From the cell containing the given text, extract its center point as (x, y) coordinate. 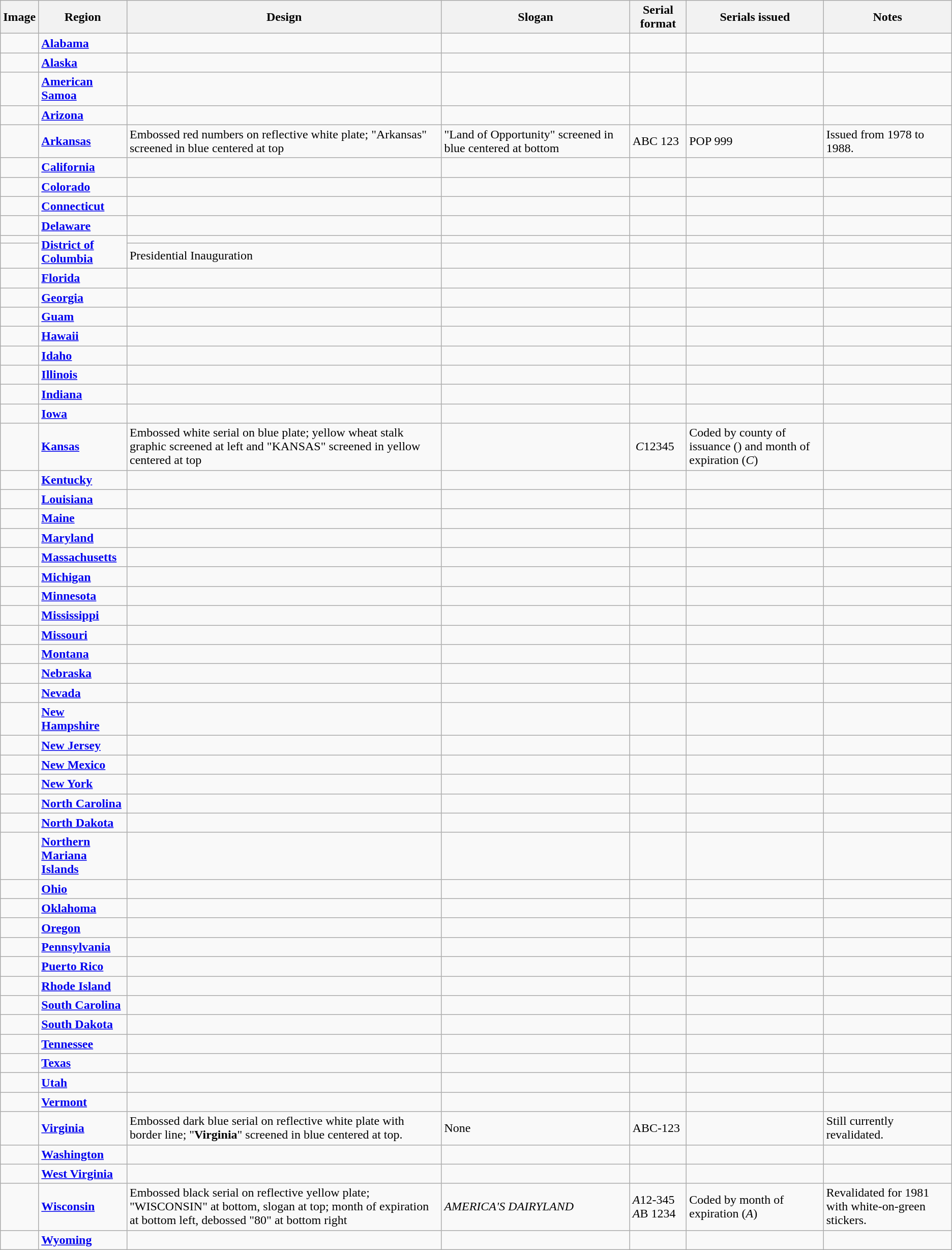
Montana (83, 654)
Mississippi (83, 615)
POP 999 (755, 141)
Nebraska (83, 674)
New Hampshire (83, 719)
Arizona (83, 115)
Notes (887, 17)
None (535, 1128)
Embossed dark blue serial on reflective white plate with border line; "Virginia" screened in blue centered at top. (284, 1128)
Washington (83, 1154)
Nevada (83, 693)
Utah (83, 1083)
Region (83, 17)
California (83, 167)
Maryland (83, 538)
Georgia (83, 298)
Rhode Island (83, 985)
AMERICA'S DAIRYLAND (535, 1207)
Northern Mariana Islands (83, 856)
West Virginia (83, 1174)
ABC-123 (658, 1128)
Florida (83, 278)
Kansas (83, 447)
Colorado (83, 187)
Virginia (83, 1128)
Guam (83, 317)
Idaho (83, 356)
Missouri (83, 634)
Michigan (83, 576)
Revalidated for 1981 with white-on-green stickers. (887, 1207)
Oregon (83, 927)
Vermont (83, 1102)
Presidential Inauguration (284, 255)
Design (284, 17)
Hawaii (83, 336)
"Land of Opportunity" screened in blue centered at bottom (535, 141)
Serial format (658, 17)
Wyoming (83, 1240)
Kentucky (83, 480)
Maine (83, 518)
Serials issued (755, 17)
Puerto Rico (83, 966)
A12-345AB 1234 (658, 1207)
Indiana (83, 394)
New York (83, 784)
Slogan (535, 17)
C12345 (658, 447)
Still currently revalidated. (887, 1128)
Oklahoma (83, 908)
Arkansas (83, 141)
District ofColumbia (83, 251)
New Jersey (83, 745)
Iowa (83, 414)
Coded by county of issuance () and month of expiration (C) (755, 447)
Minnesota (83, 596)
Wisconsin (83, 1207)
Alabama (83, 43)
North Carolina (83, 803)
Pennsylvania (83, 947)
Louisiana (83, 499)
Image (19, 17)
Illinois (83, 375)
North Dakota (83, 823)
Issued from 1978 to 1988. (887, 141)
South Carolina (83, 1005)
Massachusetts (83, 557)
American Samoa (83, 89)
Ohio (83, 889)
New Mexico (83, 765)
Delaware (83, 225)
South Dakota (83, 1025)
Connecticut (83, 206)
Texas (83, 1063)
Tennessee (83, 1044)
Embossed red numbers on reflective white plate; "Arkansas" screened in blue centered at top (284, 141)
Alaska (83, 63)
Coded by month of expiration (A) (755, 1207)
ABC 123 (658, 141)
Embossed white serial on blue plate; yellow wheat stalk graphic screened at left and "KANSAS" screened in yellow centered at top (284, 447)
